Detect which cell encompasses the target text, then output its (x, y) center coordinate. 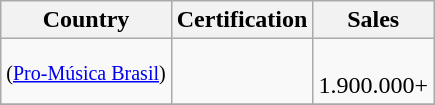
Certification (242, 20)
Country (86, 20)
(Pro-Música Brasil) (86, 72)
Sales (374, 20)
1.900.000+ (374, 72)
